For the text-containing cell, return its midpoint in [x, y] coordinate format. 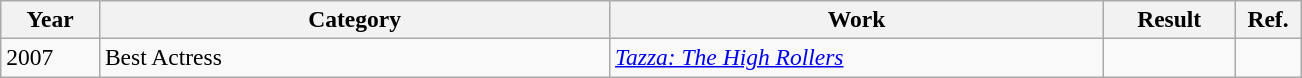
2007 [50, 57]
Year [50, 19]
Ref. [1268, 19]
Best Actress [354, 57]
Work [857, 19]
Result [1169, 19]
Tazza: The High Rollers [857, 57]
Category [354, 19]
